Scan for the cell matching the given text and deliver its [x, y] coordinate at center. 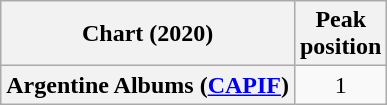
1 [340, 85]
Chart (2020) [148, 34]
Peakposition [340, 34]
Argentine Albums (CAPIF) [148, 85]
